Pinpoint the cell where the given text exists, returning its [X, Y] midpoint coordinate. 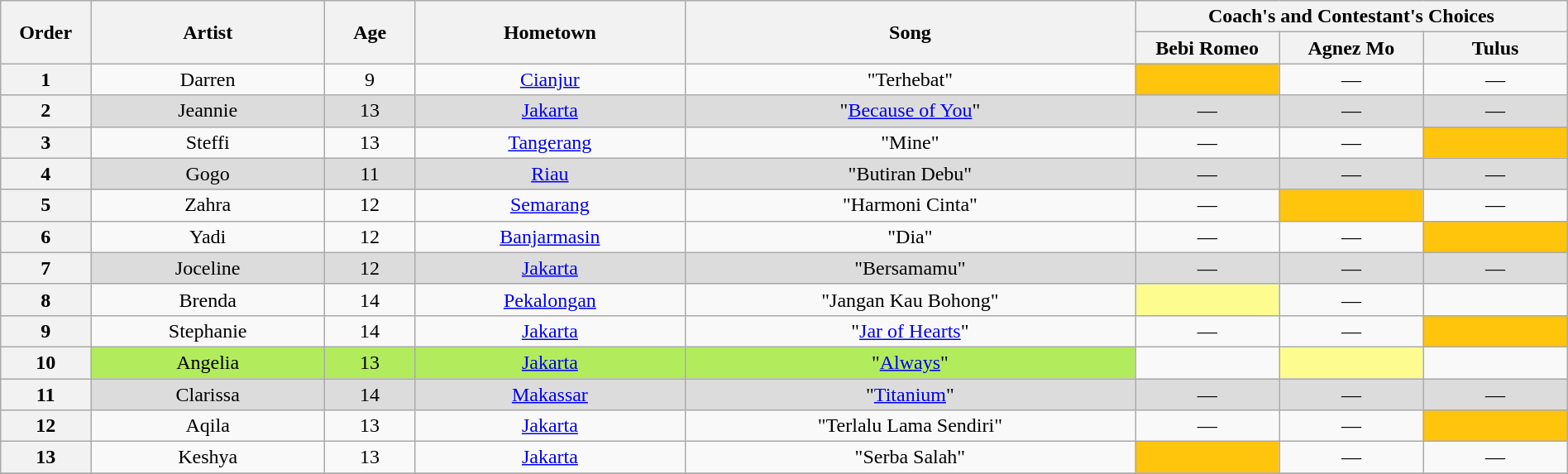
Agnez Mo [1351, 48]
Semarang [551, 205]
6 [46, 237]
Jeannie [208, 111]
"Bersamamu" [910, 268]
Aqila [208, 426]
Pekalongan [551, 299]
3 [46, 142]
Coach's and Contestant's Choices [1351, 17]
8 [46, 299]
2 [46, 111]
Bebi Romeo [1207, 48]
Brenda [208, 299]
"Jangan Kau Bohong" [910, 299]
Joceline [208, 268]
"Serba Salah" [910, 457]
Banjarmasin [551, 237]
Order [46, 32]
Riau [551, 174]
Age [370, 32]
Song [910, 32]
Cianjur [551, 79]
"Terlalu Lama Sendiri" [910, 426]
Keshya [208, 457]
"Jar of Hearts" [910, 331]
"Butiran Debu" [910, 174]
Hometown [551, 32]
Stephanie [208, 331]
"Harmoni Cinta" [910, 205]
Clarissa [208, 395]
10 [46, 362]
"Always" [910, 362]
Artist [208, 32]
"Mine" [910, 142]
Gogo [208, 174]
"Terhebat" [910, 79]
4 [46, 174]
Angelia [208, 362]
1 [46, 79]
5 [46, 205]
Yadi [208, 237]
"Because of You" [910, 111]
"Dia" [910, 237]
"Titanium" [910, 395]
7 [46, 268]
Steffi [208, 142]
Zahra [208, 205]
Tangerang [551, 142]
Tulus [1495, 48]
Darren [208, 79]
Makassar [551, 395]
